Extract the [X, Y] coordinate from the center of the cell holding the provided text.  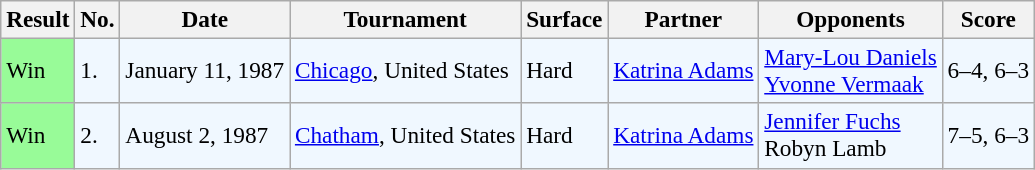
August 2, 1987 [205, 136]
Partner [684, 19]
Tournament [406, 19]
7–5, 6–3 [988, 136]
2. [98, 136]
No. [98, 19]
6–4, 6–3 [988, 70]
Chatham, United States [406, 136]
Mary-Lou Daniels Yvonne Vermaak [850, 70]
Score [988, 19]
Jennifer Fuchs Robyn Lamb [850, 136]
Opponents [850, 19]
Chicago, United States [406, 70]
Surface [564, 19]
January 11, 1987 [205, 70]
Result [38, 19]
1. [98, 70]
Date [205, 19]
